Identify which cell holds the provided text, then report its [X, Y] central coordinate. 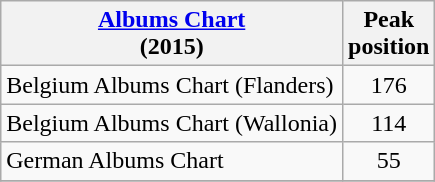
Belgium Albums Chart (Flanders) [172, 85]
176 [389, 85]
Belgium Albums Chart (Wallonia) [172, 123]
55 [389, 161]
German Albums Chart [172, 161]
114 [389, 123]
Peakposition [389, 34]
Albums Chart (2015) [172, 34]
